Detect which cell encompasses the target text, then output its [X, Y] center coordinate. 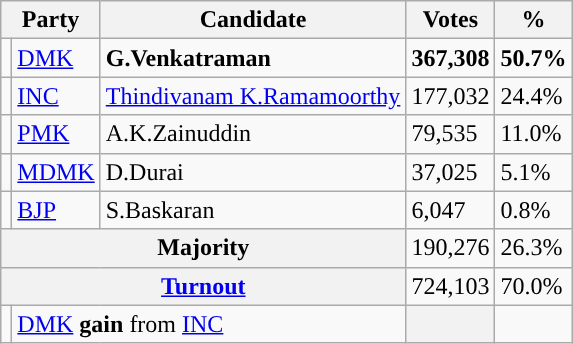
0.8% [534, 210]
Thindivanam K.Ramamoorthy [253, 96]
79,535 [450, 134]
MDMK [56, 172]
190,276 [450, 248]
Majority [204, 248]
DMK [56, 58]
D.Durai [253, 172]
177,032 [450, 96]
BJP [56, 210]
11.0% [534, 134]
A.K.Zainuddin [253, 134]
S.Baskaran [253, 210]
Party [50, 20]
Candidate [253, 20]
724,103 [450, 286]
50.7% [534, 58]
% [534, 20]
70.0% [534, 286]
26.3% [534, 248]
37,025 [450, 172]
367,308 [450, 58]
DMK gain from INC [209, 324]
Votes [450, 20]
6,047 [450, 210]
Turnout [204, 286]
INC [56, 96]
G.Venkatraman [253, 58]
PMK [56, 134]
24.4% [534, 96]
5.1% [534, 172]
